Determine the (X, Y) coordinate at the center of the cell enclosing the given text.  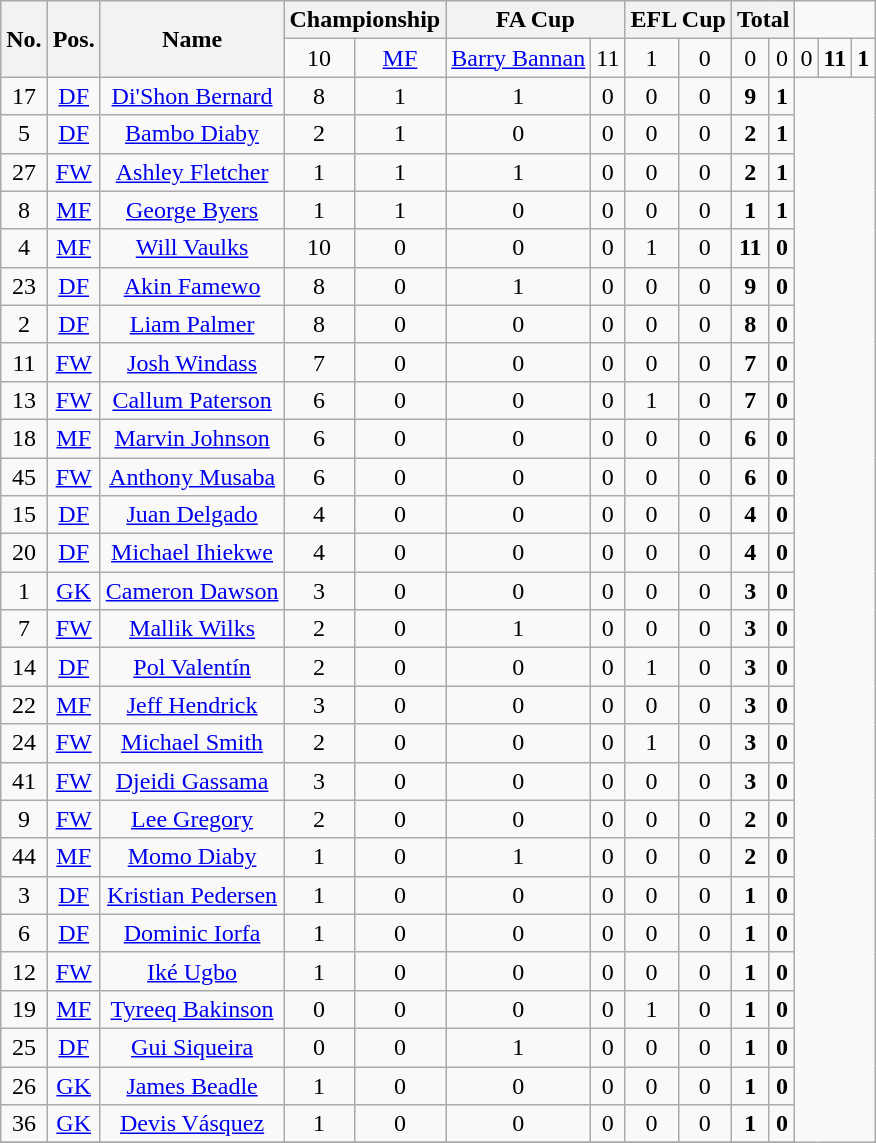
Djeidi Gassama (192, 781)
George Byers (192, 210)
Di'Shon Bernard (192, 96)
20 (24, 553)
Momo Diaby (192, 857)
FA Cup (536, 20)
17 (24, 96)
41 (24, 781)
Anthony Musaba (192, 477)
Barry Bannan (518, 58)
45 (24, 477)
Pos. (74, 39)
Mallik Wilks (192, 629)
Bambo Diaby (192, 134)
Michael Smith (192, 743)
Tyreeq Bakinson (192, 1009)
Liam Palmer (192, 324)
Marvin Johnson (192, 438)
27 (24, 172)
EFL Cup (678, 20)
Kristian Pedersen (192, 895)
13 (24, 400)
12 (24, 971)
15 (24, 515)
Josh Windass (192, 362)
Gui Siqueira (192, 1047)
Michael Ihiekwe (192, 553)
19 (24, 1009)
23 (24, 286)
Dominic Iorfa (192, 933)
Jeff Hendrick (192, 705)
Total (763, 20)
Pol Valentín (192, 667)
18 (24, 438)
5 (24, 134)
Callum Paterson (192, 400)
Devis Vásquez (192, 1124)
Lee Gregory (192, 819)
Juan Delgado (192, 515)
Cameron Dawson (192, 591)
Ashley Fletcher (192, 172)
26 (24, 1085)
James Beadle (192, 1085)
Championship (365, 20)
Name (192, 39)
22 (24, 705)
14 (24, 667)
36 (24, 1124)
Iké Ugbo (192, 971)
No. (24, 39)
25 (24, 1047)
44 (24, 857)
24 (24, 743)
Will Vaulks (192, 248)
Akin Famewo (192, 286)
